Locate the cell with the specified text and output its [x, y] center coordinate. 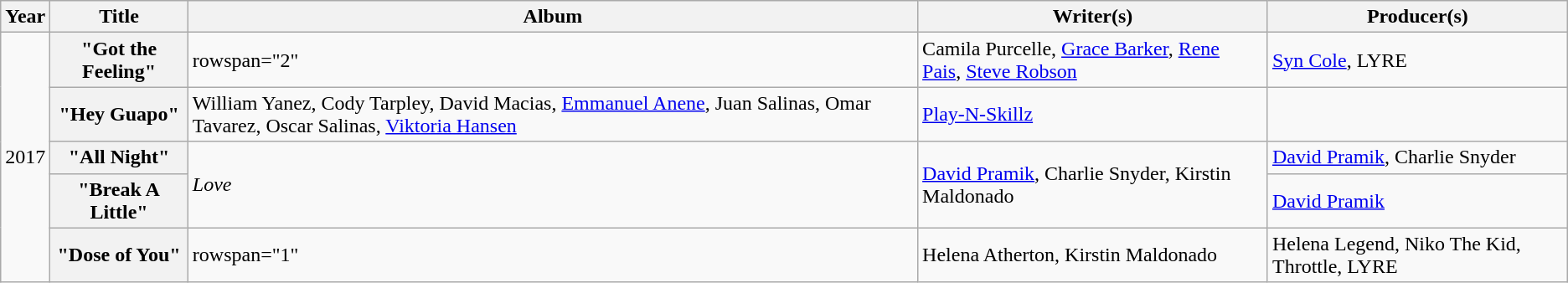
David Pramik [1417, 201]
Writer(s) [1093, 17]
Camila Purcelle, Grace Barker, Rene Pais, Steve Robson [1093, 60]
"Hey Guapo" [119, 114]
"Break A Little" [119, 201]
Producer(s) [1417, 17]
Album [553, 17]
Helena Legend, Niko The Kid, Throttle, LYRE [1417, 255]
Syn Cole, LYRE [1417, 60]
rowspan="2" [553, 60]
"Dose of You" [119, 255]
Year [25, 17]
"All Night" [119, 157]
William Yanez, Cody Tarpley, David Macias, Emmanuel Anene, Juan Salinas, Omar Tavarez, Oscar Salinas, Viktoria Hansen [553, 114]
Title [119, 17]
Helena Atherton, Kirstin Maldonado [1093, 255]
Play-N-Skillz [1093, 114]
rowspan="1" [553, 255]
David Pramik, Charlie Snyder [1417, 157]
2017 [25, 157]
"Got the Feeling" [119, 60]
Love [553, 184]
David Pramik, Charlie Snyder, Kirstin Maldonado [1093, 184]
